For the text-containing cell, return its midpoint in (X, Y) coordinate format. 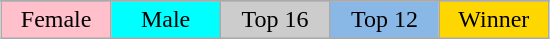
Top 16 (274, 20)
Top 12 (384, 20)
Female (56, 20)
Winner (494, 20)
Male (166, 20)
